From the cell containing the given text, extract its center point as (x, y) coordinate. 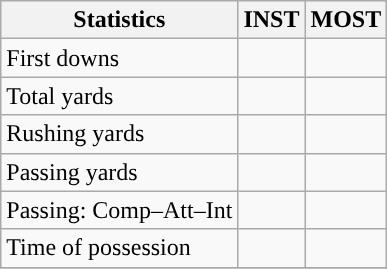
Passing yards (120, 172)
MOST (346, 20)
Time of possession (120, 248)
Statistics (120, 20)
First downs (120, 58)
INST (272, 20)
Passing: Comp–Att–Int (120, 210)
Total yards (120, 96)
Rushing yards (120, 134)
